Find where the given text appears and provide that cell's center as [x, y] coordinate. 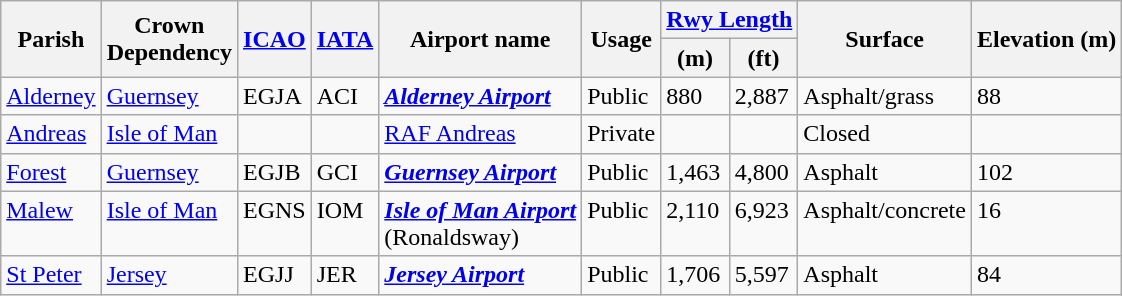
Isle of Man Airport(Ronaldsway) [480, 224]
88 [1046, 96]
St Peter [51, 275]
84 [1046, 275]
EGNS [275, 224]
EGJB [275, 172]
Jersey Airport [480, 275]
IATA [345, 39]
Asphalt/grass [885, 96]
ACI [345, 96]
ICAO [275, 39]
CrownDependency [169, 39]
(m) [696, 58]
Private [622, 134]
16 [1046, 224]
Rwy Length [730, 20]
Alderney Airport [480, 96]
Malew [51, 224]
Jersey [169, 275]
Andreas [51, 134]
IOM [345, 224]
Guernsey Airport [480, 172]
1,463 [696, 172]
1,706 [696, 275]
Elevation (m) [1046, 39]
JER [345, 275]
2,887 [764, 96]
Asphalt/concrete [885, 224]
(ft) [764, 58]
EGJJ [275, 275]
EGJA [275, 96]
Parish [51, 39]
Forest [51, 172]
6,923 [764, 224]
RAF Andreas [480, 134]
102 [1046, 172]
GCI [345, 172]
880 [696, 96]
Usage [622, 39]
4,800 [764, 172]
Surface [885, 39]
Airport name [480, 39]
Closed [885, 134]
5,597 [764, 275]
2,110 [696, 224]
Alderney [51, 96]
